Extract the (x, y) coordinate from the center of the cell holding the provided text.  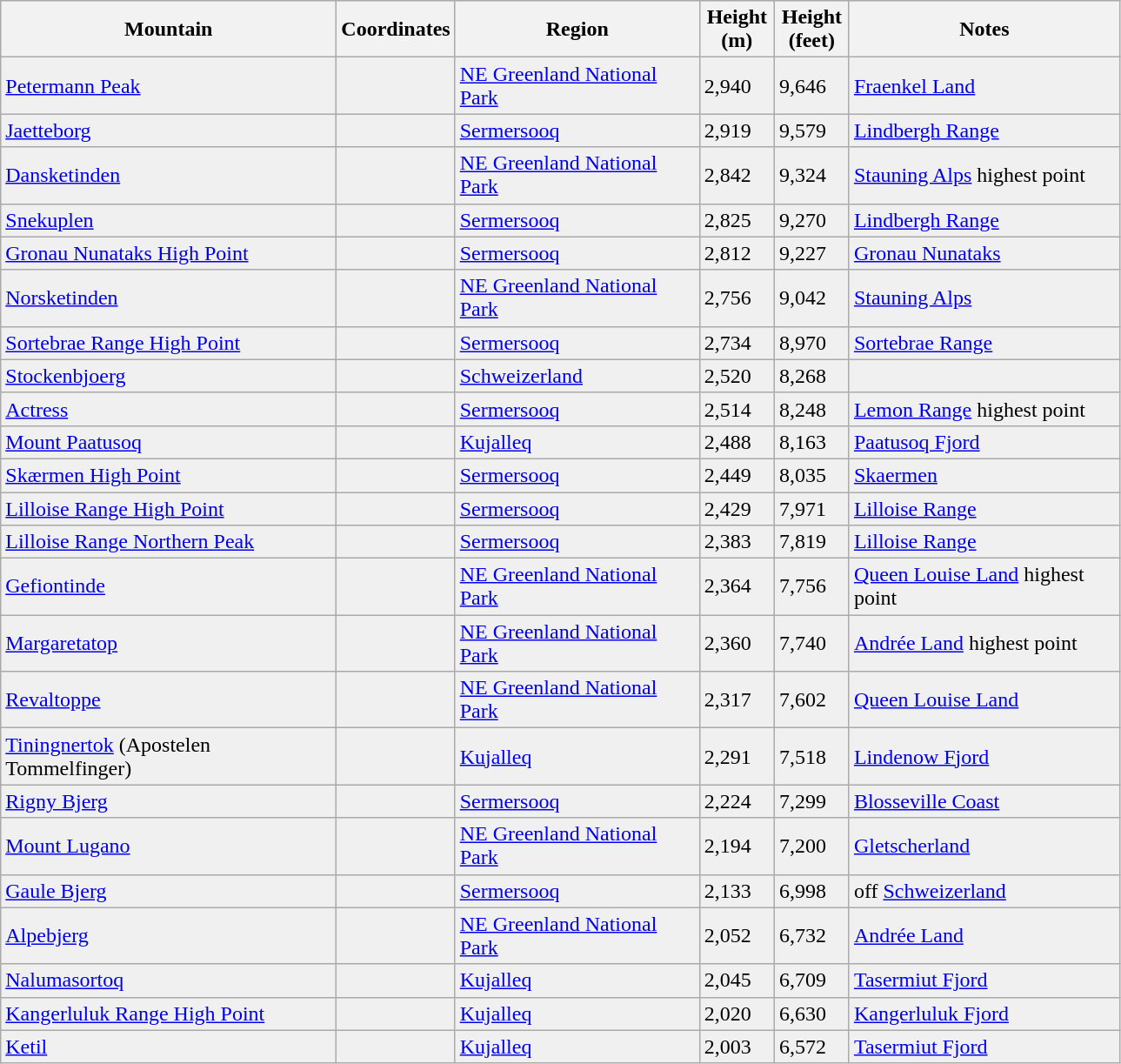
8,970 (811, 343)
Notes (984, 30)
Lilloise Range Northern Peak (169, 542)
2,812 (737, 253)
2,383 (737, 542)
2,291 (737, 757)
2,825 (737, 220)
9,579 (811, 130)
2,052 (737, 936)
2,360 (737, 644)
Stauning Alps highest point (984, 176)
7,971 (811, 509)
Stauning Alps (984, 298)
2,940 (737, 85)
9,227 (811, 253)
2,194 (737, 846)
2,003 (737, 1047)
Lilloise Range High Point (169, 509)
Rigny Bjerg (169, 801)
Gronau Nunataks High Point (169, 253)
2,842 (737, 176)
7,518 (811, 757)
Andrée Land highest point (984, 644)
Lemon Range highest point (984, 409)
Kangerluluk Range High Point (169, 1014)
Mount Paatusoq (169, 442)
Revaltoppe (169, 699)
Gaule Bjerg (169, 891)
8,268 (811, 376)
7,200 (811, 846)
2,919 (737, 130)
Nalumasortoq (169, 980)
7,299 (811, 801)
Ketil (169, 1047)
Sortebrae Range High Point (169, 343)
Margaretatop (169, 644)
9,324 (811, 176)
7,756 (811, 586)
6,709 (811, 980)
Mountain (169, 30)
Height (feet) (811, 30)
2,224 (737, 801)
8,035 (811, 475)
Tiningnertok (Apostelen Tommelfinger) (169, 757)
Andrée Land (984, 936)
9,646 (811, 85)
Fraenkel Land (984, 85)
2,449 (737, 475)
Dansketinden (169, 176)
2,756 (737, 298)
2,520 (737, 376)
Queen Louise Land (984, 699)
Kangerluluk Fjord (984, 1014)
Paatusoq Fjord (984, 442)
Blosseville Coast (984, 801)
9,042 (811, 298)
2,364 (737, 586)
Coordinates (396, 30)
Petermann Peak (169, 85)
6,732 (811, 936)
Alpebjerg (169, 936)
2,317 (737, 699)
Gefiontinde (169, 586)
6,998 (811, 891)
8,163 (811, 442)
Norsketinden (169, 298)
7,740 (811, 644)
2,734 (737, 343)
8,248 (811, 409)
Height (m) (737, 30)
Lindenow Fjord (984, 757)
Schweizerland (577, 376)
Jaetteborg (169, 130)
Skærmen High Point (169, 475)
2,429 (737, 509)
Gletscherland (984, 846)
Stockenbjoerg (169, 376)
2,045 (737, 980)
7,819 (811, 542)
2,514 (737, 409)
Actress (169, 409)
off Schweizerland (984, 891)
Queen Louise Land highest point (984, 586)
6,572 (811, 1047)
Mount Lugano (169, 846)
2,020 (737, 1014)
Sortebrae Range (984, 343)
Region (577, 30)
7,602 (811, 699)
Skaermen (984, 475)
9,270 (811, 220)
6,630 (811, 1014)
Gronau Nunataks (984, 253)
2,133 (737, 891)
Snekuplen (169, 220)
2,488 (737, 442)
